Search for the cell housing the specified text and yield its [X, Y] center coordinate. 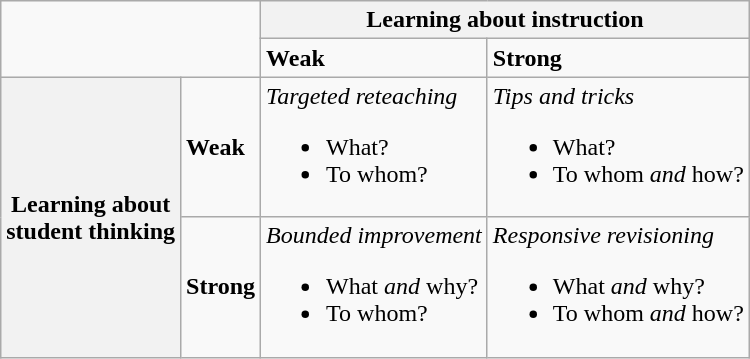
Bounded improvementWhat and why?To whom? [374, 287]
Responsive revisioningWhat and why?To whom and how? [618, 287]
Targeted reteachingWhat?To whom? [374, 147]
Tips and tricksWhat?To whom and how? [618, 147]
Learning aboutstudent thinking [91, 217]
Learning about instruction [506, 20]
